Scan for the cell matching the given text and deliver its [x, y] coordinate at center. 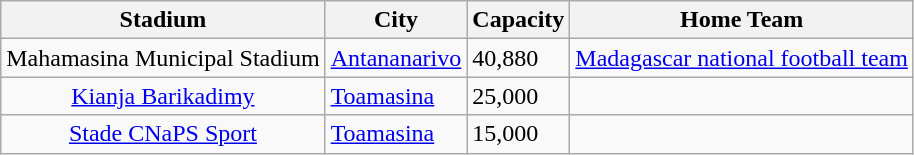
Antananarivo [396, 58]
Kianja Barikadimy [163, 96]
40,880 [518, 58]
Capacity [518, 20]
15,000 [518, 134]
Stade CNaPS Sport [163, 134]
Stadium [163, 20]
City [396, 20]
Madagascar national football team [742, 58]
25,000 [518, 96]
Home Team [742, 20]
Mahamasina Municipal Stadium [163, 58]
